Pinpoint the cell where the given text exists, returning its (X, Y) midpoint coordinate. 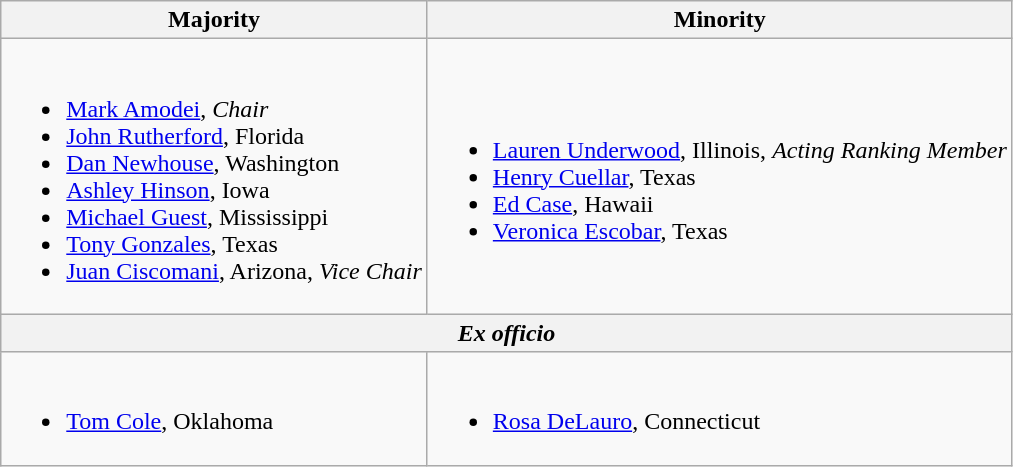
Lauren Underwood, Illinois, Acting Ranking MemberHenry Cuellar, TexasEd Case, HawaiiVeronica Escobar, Texas (720, 176)
Majority (214, 20)
Tom Cole, Oklahoma (214, 408)
Rosa DeLauro, Connecticut (720, 408)
Minority (720, 20)
Ex officio (507, 333)
